Identify which cell holds the provided text, then report its (x, y) central coordinate. 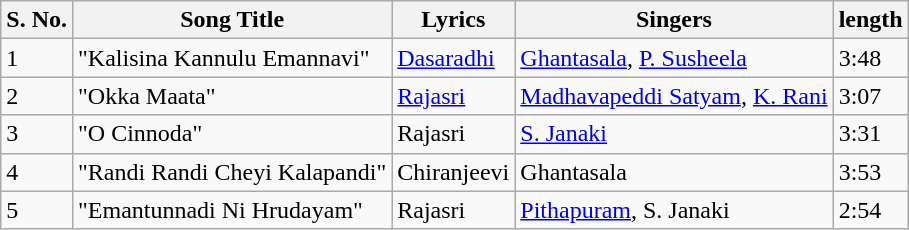
1 (37, 58)
2:54 (870, 210)
"O Cinnoda" (232, 134)
4 (37, 172)
3:07 (870, 96)
Singers (674, 20)
"Randi Randi Cheyi Kalapandi" (232, 172)
Song Title (232, 20)
Dasaradhi (454, 58)
Ghantasala, P. Susheela (674, 58)
5 (37, 210)
2 (37, 96)
"Okka Maata" (232, 96)
length (870, 20)
Ghantasala (674, 172)
"Emantunnadi Ni Hrudayam" (232, 210)
Chiranjeevi (454, 172)
"Kalisina Kannulu Emannavi" (232, 58)
3:31 (870, 134)
S. No. (37, 20)
S. Janaki (674, 134)
3 (37, 134)
Madhavapeddi Satyam, K. Rani (674, 96)
3:53 (870, 172)
Pithapuram, S. Janaki (674, 210)
3:48 (870, 58)
Lyrics (454, 20)
